Search for the cell housing the specified text and yield its (x, y) center coordinate. 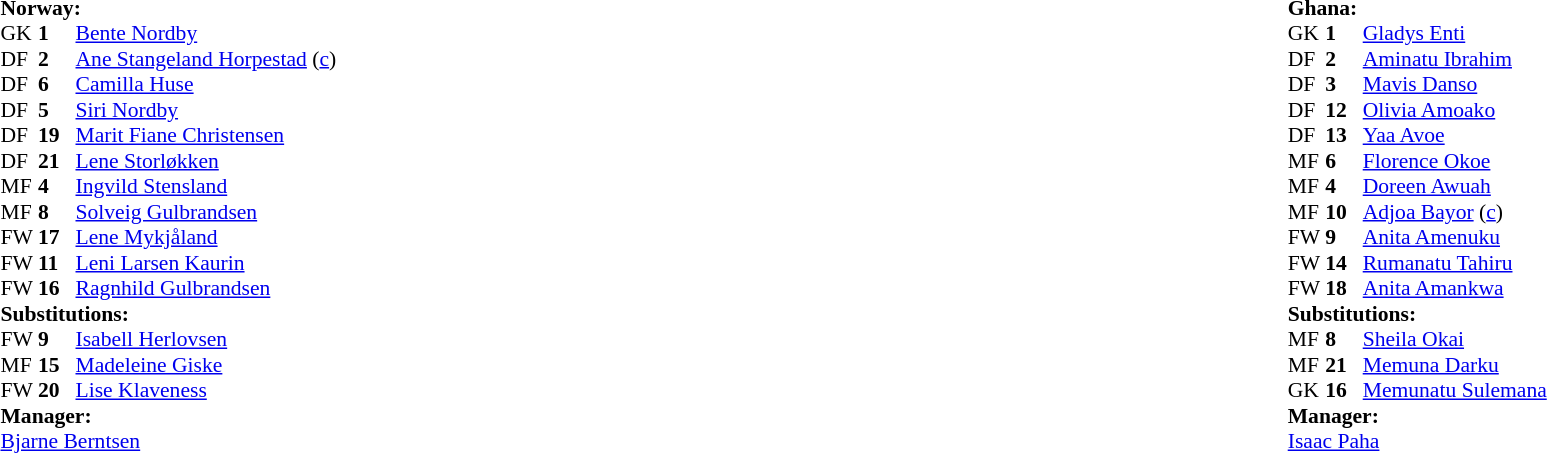
11 (57, 263)
19 (57, 135)
13 (1344, 135)
Memunatu Sulemana (1455, 391)
Adjoa Bayor (c) (1455, 212)
Bente Nordby (206, 33)
15 (57, 365)
18 (1344, 289)
Madeleine Giske (206, 365)
Anita Amankwa (1455, 289)
Leni Larsen Kaurin (206, 263)
Lene Storløkken (206, 161)
Ragnhild Gulbrandsen (206, 289)
Anita Amenuku (1455, 237)
Yaa Avoe (1455, 135)
Ane Stangeland Horpestad (c) (206, 59)
20 (57, 391)
Rumanatu Tahiru (1455, 263)
Sheila Okai (1455, 339)
3 (1344, 85)
Olivia Amoako (1455, 110)
Florence Okoe (1455, 161)
Lene Mykjåland (206, 237)
Camilla Huse (206, 85)
Siri Nordby (206, 110)
12 (1344, 110)
17 (57, 237)
Memuna Darku (1455, 365)
Aminatu Ibrahim (1455, 59)
Solveig Gulbrandsen (206, 212)
Mavis Danso (1455, 85)
5 (57, 110)
Isabell Herlovsen (206, 339)
Doreen Awuah (1455, 187)
Ingvild Stensland (206, 187)
Marit Fiane Christensen (206, 135)
Gladys Enti (1455, 33)
Lise Klaveness (206, 391)
10 (1344, 212)
14 (1344, 263)
